Return the (x, y) coordinate for the center point of the cell that contains the specified text.  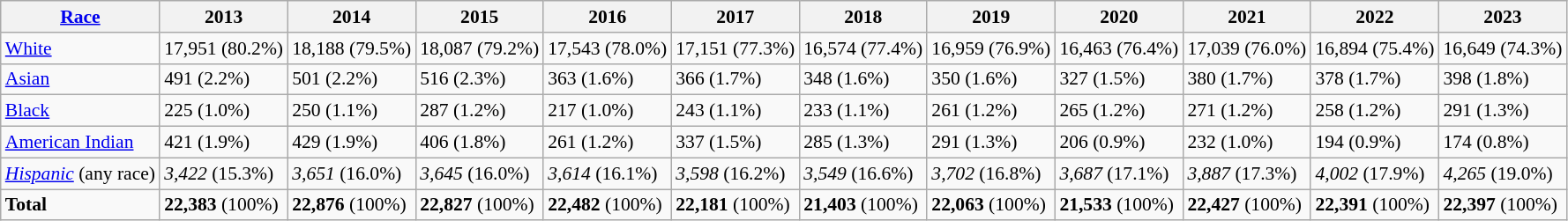
516 (2.3%) (480, 79)
2016 (607, 17)
17,151 (77.3%) (735, 48)
3,651 (16.0%) (351, 173)
Race (80, 17)
429 (1.9%) (351, 143)
250 (1.1%) (351, 111)
243 (1.1%) (735, 111)
16,894 (75.4%) (1374, 48)
337 (1.5%) (735, 143)
366 (1.7%) (735, 79)
3,702 (16.8%) (991, 173)
22,827 (100%) (480, 205)
2019 (991, 17)
22,876 (100%) (351, 205)
2013 (224, 17)
2021 (1247, 17)
3,614 (16.1%) (607, 173)
Asian (80, 79)
4,265 (19.0%) (1503, 173)
363 (1.6%) (607, 79)
Black (80, 111)
3,887 (17.3%) (1247, 173)
16,574 (77.4%) (862, 48)
2022 (1374, 17)
18,188 (79.5%) (351, 48)
271 (1.2%) (1247, 111)
21,533 (100%) (1118, 205)
White (80, 48)
16,959 (76.9%) (991, 48)
285 (1.3%) (862, 143)
406 (1.8%) (480, 143)
21,403 (100%) (862, 205)
2018 (862, 17)
491 (2.2%) (224, 79)
258 (1.2%) (1374, 111)
398 (1.8%) (1503, 79)
327 (1.5%) (1118, 79)
22,063 (100%) (991, 205)
233 (1.1%) (862, 111)
421 (1.9%) (224, 143)
206 (0.9%) (1118, 143)
348 (1.6%) (862, 79)
287 (1.2%) (480, 111)
265 (1.2%) (1118, 111)
16,463 (76.4%) (1118, 48)
22,397 (100%) (1503, 205)
378 (1.7%) (1374, 79)
2017 (735, 17)
217 (1.0%) (607, 111)
17,543 (78.0%) (607, 48)
2020 (1118, 17)
22,383 (100%) (224, 205)
22,482 (100%) (607, 205)
380 (1.7%) (1247, 79)
Total (80, 205)
2023 (1503, 17)
232 (1.0%) (1247, 143)
3,598 (16.2%) (735, 173)
2015 (480, 17)
501 (2.2%) (351, 79)
194 (0.9%) (1374, 143)
3,549 (16.6%) (862, 173)
22,181 (100%) (735, 205)
174 (0.8%) (1503, 143)
16,649 (74.3%) (1503, 48)
American Indian (80, 143)
17,951 (80.2%) (224, 48)
4,002 (17.9%) (1374, 173)
18,087 (79.2%) (480, 48)
3,687 (17.1%) (1118, 173)
22,427 (100%) (1247, 205)
22,391 (100%) (1374, 205)
Hispanic (any race) (80, 173)
17,039 (76.0%) (1247, 48)
350 (1.6%) (991, 79)
2014 (351, 17)
225 (1.0%) (224, 111)
3,422 (15.3%) (224, 173)
3,645 (16.0%) (480, 173)
